Return [x, y] of the center of cell containing provided text 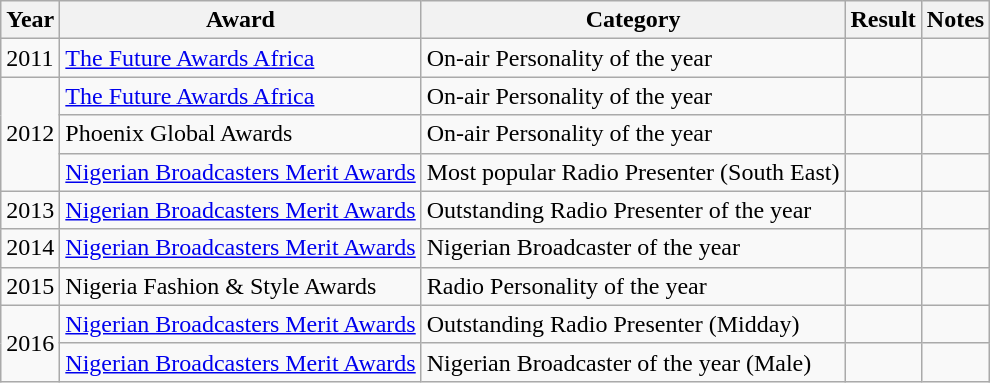
2016 [30, 343]
2015 [30, 286]
Year [30, 20]
2012 [30, 134]
Phoenix Global Awards [240, 134]
Most popular Radio Presenter (South East) [633, 172]
2013 [30, 210]
Nigeria Fashion & Style Awards [240, 286]
2011 [30, 58]
Radio Personality of the year [633, 286]
Result [883, 20]
Outstanding Radio Presenter (Midday) [633, 324]
2014 [30, 248]
Notes [955, 20]
Nigerian Broadcaster of the year [633, 248]
Award [240, 20]
Category [633, 20]
Outstanding Radio Presenter of the year [633, 210]
Nigerian Broadcaster of the year (Male) [633, 362]
